Pinpoint the cell where the given text exists, returning its [x, y] midpoint coordinate. 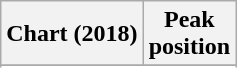
Peak position [189, 34]
Chart (2018) [72, 34]
